Output the (x, y) coordinate of the center of the cell containing the given text.  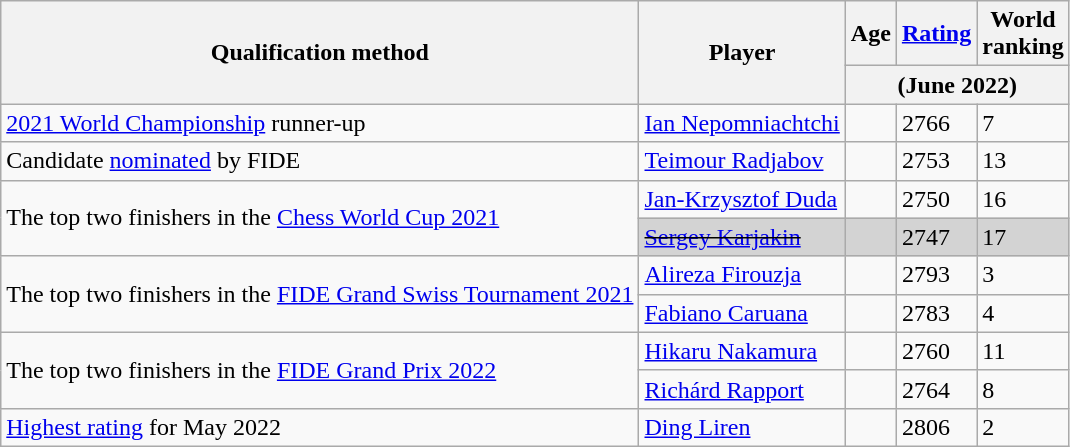
Richárd Rapport (742, 389)
2747 (936, 237)
11 (1023, 351)
4 (1023, 313)
2760 (936, 351)
Player (742, 52)
16 (1023, 199)
3 (1023, 275)
2750 (936, 199)
2021 World Championship runner-up (320, 123)
2783 (936, 313)
13 (1023, 161)
Jan-Krzysztof Duda (742, 199)
Qualification method (320, 52)
Highest rating for May 2022 (320, 427)
Sergey Karjakin (742, 237)
Ian Nepomniachtchi (742, 123)
2806 (936, 427)
2764 (936, 389)
Age (870, 34)
2 (1023, 427)
Teimour Radjabov (742, 161)
7 (1023, 123)
2766 (936, 123)
(June 2022) (957, 85)
The top two finishers in the FIDE Grand Prix 2022 (320, 370)
Hikaru Nakamura (742, 351)
Candidate nominated by FIDE (320, 161)
The top two finishers in the FIDE Grand Swiss Tournament 2021 (320, 294)
Fabiano Caruana (742, 313)
2793 (936, 275)
Ding Liren (742, 427)
17 (1023, 237)
Worldranking (1023, 34)
8 (1023, 389)
The top two finishers in the Chess World Cup 2021 (320, 218)
Rating (936, 34)
Alireza Firouzja (742, 275)
2753 (936, 161)
